Pinpoint the cell where the given text exists, returning its [X, Y] midpoint coordinate. 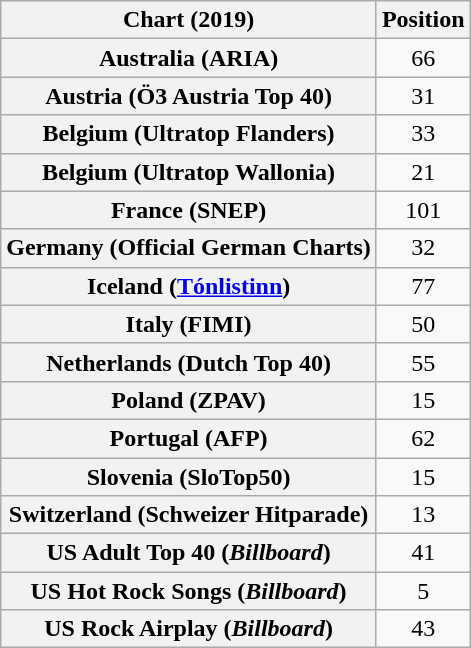
Position [423, 20]
13 [423, 515]
55 [423, 362]
US Adult Top 40 (Billboard) [189, 553]
Switzerland (Schweizer Hitparade) [189, 515]
5 [423, 591]
62 [423, 438]
US Rock Airplay (Billboard) [189, 629]
33 [423, 134]
Poland (ZPAV) [189, 400]
31 [423, 96]
43 [423, 629]
Belgium (Ultratop Wallonia) [189, 172]
US Hot Rock Songs (Billboard) [189, 591]
Austria (Ö3 Austria Top 40) [189, 96]
77 [423, 286]
Iceland (Tónlistinn) [189, 286]
101 [423, 210]
Italy (FIMI) [189, 324]
66 [423, 58]
Netherlands (Dutch Top 40) [189, 362]
Portugal (AFP) [189, 438]
21 [423, 172]
Belgium (Ultratop Flanders) [189, 134]
Germany (Official German Charts) [189, 248]
Slovenia (SloTop50) [189, 477]
41 [423, 553]
France (SNEP) [189, 210]
32 [423, 248]
50 [423, 324]
Australia (ARIA) [189, 58]
Chart (2019) [189, 20]
